Provide the [X, Y] coordinate of the cell's center where the given text is located.  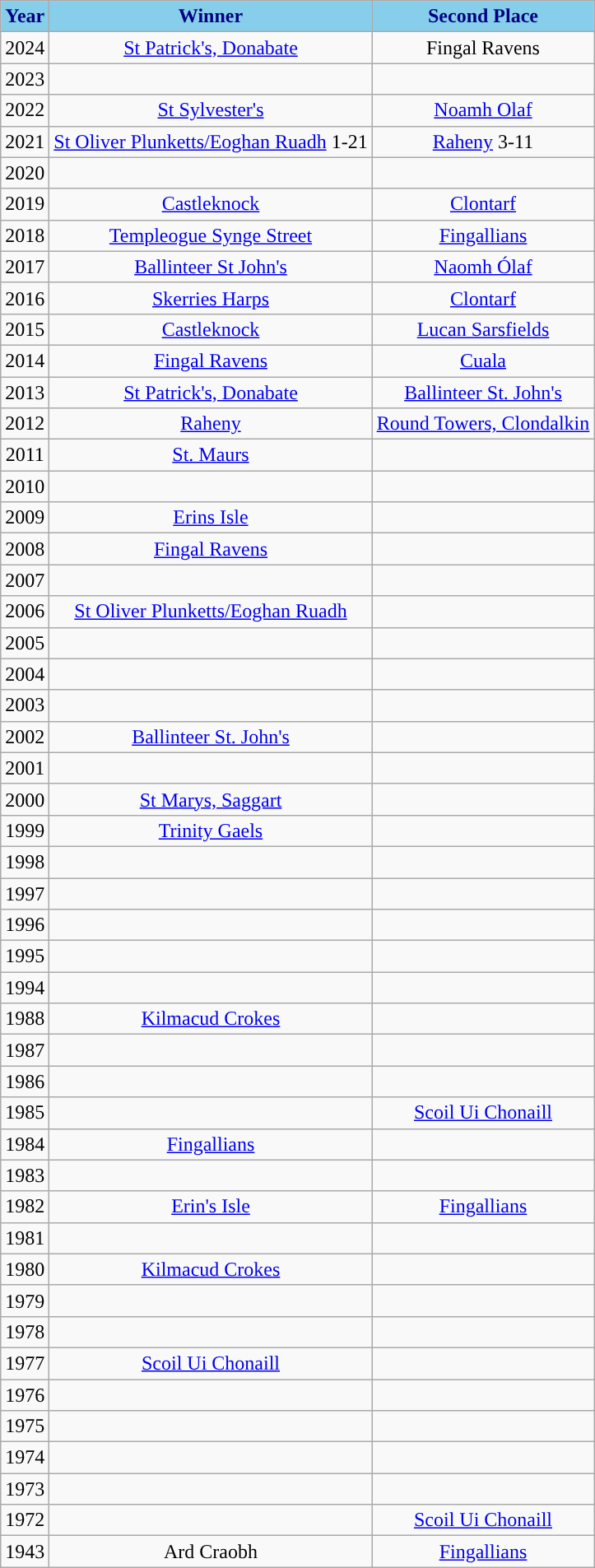
2012 [25, 424]
2011 [25, 455]
2007 [25, 580]
1983 [25, 1175]
1997 [25, 893]
Raheny [211, 424]
Winner [211, 16]
St Sylvester's [211, 110]
2017 [25, 267]
1996 [25, 925]
2013 [25, 393]
2018 [25, 235]
2003 [25, 705]
2010 [25, 486]
1985 [25, 1113]
Erin's Isle [211, 1207]
Round Towers, Clondalkin [483, 424]
1988 [25, 1019]
2001 [25, 768]
2020 [25, 173]
Second Place [483, 16]
1943 [25, 1552]
1978 [25, 1332]
1984 [25, 1144]
1999 [25, 831]
1987 [25, 1050]
1982 [25, 1207]
1995 [25, 956]
Skerries Harps [211, 298]
1974 [25, 1458]
Erins Isle [211, 518]
2006 [25, 612]
1981 [25, 1238]
2004 [25, 674]
Ballinteer St John's [211, 267]
2022 [25, 110]
St Oliver Plunketts/Eoghan Ruadh 1-21 [211, 142]
1977 [25, 1363]
St Oliver Plunketts/Eoghan Ruadh [211, 612]
2019 [25, 204]
Lucan Sarsfields [483, 329]
1986 [25, 1082]
St. Maurs [211, 455]
1975 [25, 1426]
2000 [25, 799]
1973 [25, 1489]
Raheny 3-11 [483, 142]
2002 [25, 737]
Ard Craobh [211, 1552]
2008 [25, 549]
Noamh Olaf [483, 110]
Year [25, 16]
Naomh Ólaf [483, 267]
1980 [25, 1269]
2024 [25, 48]
2016 [25, 298]
1994 [25, 988]
1979 [25, 1300]
1972 [25, 1520]
Trinity Gaels [211, 831]
Templeogue Synge Street [211, 235]
2005 [25, 643]
2021 [25, 142]
1976 [25, 1395]
St Marys, Saggart [211, 799]
2023 [25, 79]
1998 [25, 862]
2015 [25, 329]
2014 [25, 361]
Cuala [483, 361]
2009 [25, 518]
